Return [X, Y] of the center of cell containing provided text 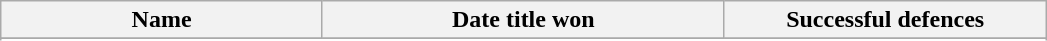
Date title won [523, 20]
Name [162, 20]
Successful defences [885, 20]
